Search for the cell housing the specified text and yield its [x, y] center coordinate. 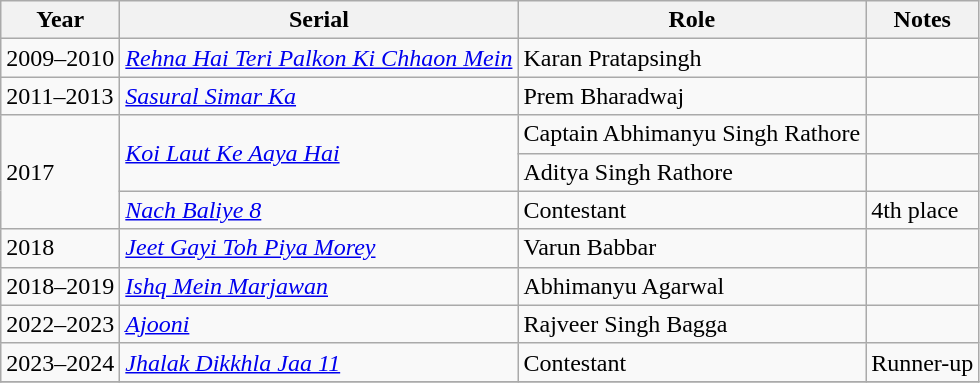
Abhimanyu Agarwal [692, 286]
Serial [319, 20]
Jhalak Dikkhla Jaa 11 [319, 362]
2018 [60, 248]
Prem Bharadwaj [692, 96]
Captain Abhimanyu Singh Rathore [692, 134]
Karan Pratapsingh [692, 58]
Ishq Mein Marjawan [319, 286]
Rajveer Singh Bagga [692, 324]
2018–2019 [60, 286]
4th place [922, 210]
2017 [60, 172]
Jeet Gayi Toh Piya Morey [319, 248]
Ajooni [319, 324]
Rehna Hai Teri Palkon Ki Chhaon Mein [319, 58]
Varun Babbar [692, 248]
2009–2010 [60, 58]
Year [60, 20]
2022–2023 [60, 324]
Sasural Simar Ka [319, 96]
Runner-up [922, 362]
Aditya Singh Rathore [692, 172]
Koi Laut Ke Aaya Hai [319, 153]
2011–2013 [60, 96]
Notes [922, 20]
Nach Baliye 8 [319, 210]
2023–2024 [60, 362]
Role [692, 20]
